Extract the (X, Y) coordinate from the center of the cell holding the provided text.  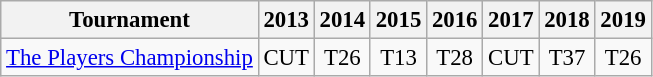
T13 (398, 58)
2018 (567, 20)
2016 (455, 20)
2014 (342, 20)
T37 (567, 58)
2019 (623, 20)
2013 (286, 20)
T28 (455, 58)
2017 (511, 20)
Tournament (130, 20)
2015 (398, 20)
The Players Championship (130, 58)
